Find where the given text appears and provide that cell's center as (x, y) coordinate. 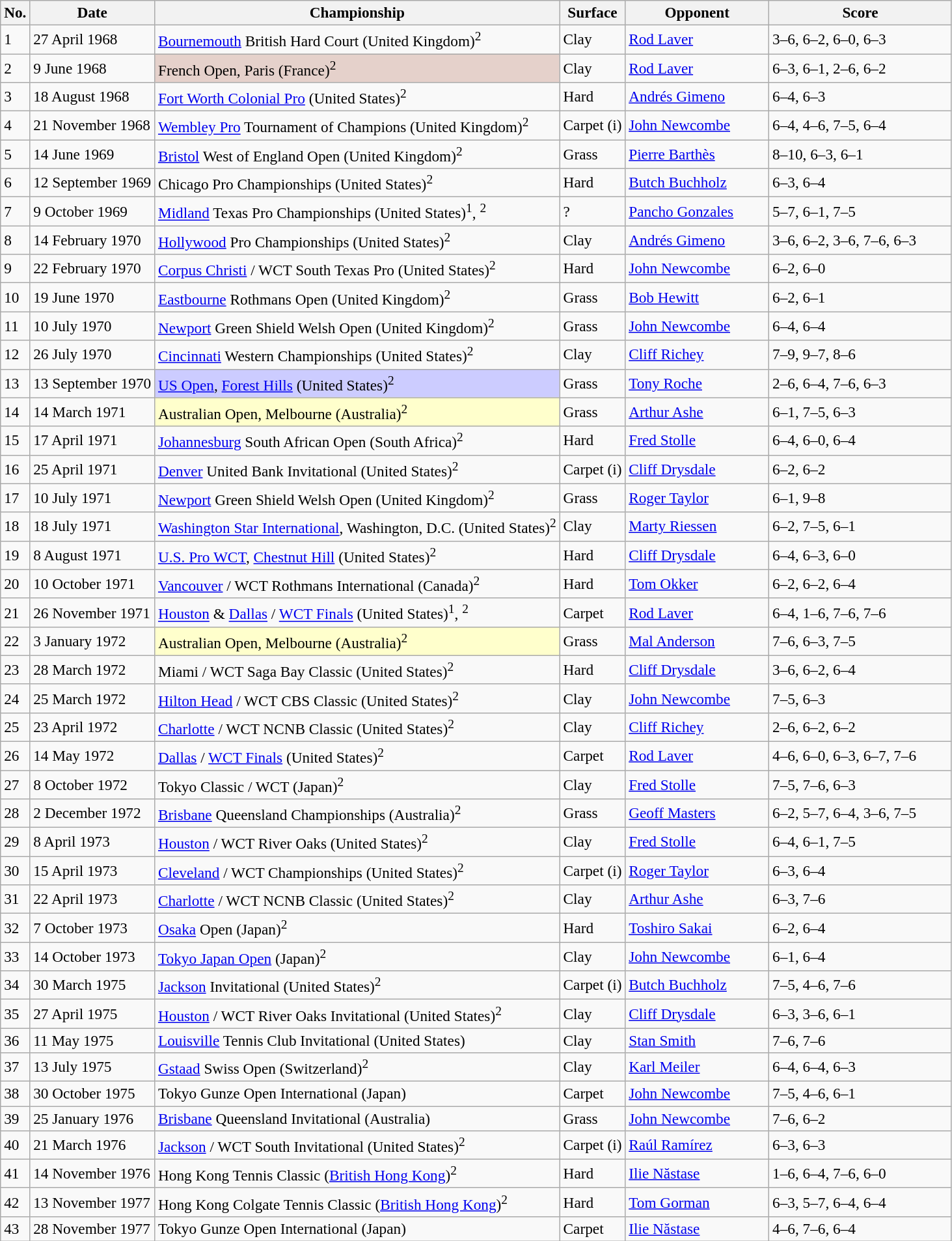
39 (16, 1118)
French Open, Paris (France)2 (358, 68)
22 (16, 641)
25 (16, 727)
28 March 1972 (92, 670)
11 (16, 325)
Raúl Ramírez (698, 1145)
20 (16, 584)
Hong Kong Tennis Classic (British Hong Kong)2 (358, 1173)
Hilton Head / WCT CBS Classic (United States)2 (358, 698)
37 (16, 1067)
21 November 1968 (92, 125)
Jackson / WCT South Invitational (United States)2 (358, 1145)
Hong Kong Colgate Tennis Classic (British Hong Kong)2 (358, 1202)
7–6, 7–6 (860, 1040)
43 (16, 1229)
Denver United Bank Invitational (United States)2 (358, 469)
31 (16, 899)
2–6, 6–4, 7–6, 6–3 (860, 383)
25 March 1972 (92, 698)
Cleveland / WCT Championships (United States)2 (358, 870)
Tokyo Japan Open (Japan)2 (358, 956)
8 October 1972 (92, 784)
Tony Roche (698, 383)
4–6, 7–6, 6–4 (860, 1229)
23 (16, 670)
Score (860, 12)
Tom Gorman (698, 1202)
Corpus Christi / WCT South Texas Pro (United States)2 (358, 268)
27 April 1968 (92, 39)
2 December 1972 (92, 813)
26 November 1971 (92, 612)
18 July 1971 (92, 526)
24 (16, 698)
19 (16, 555)
7–5, 4–6, 6–1 (860, 1093)
3–6, 6–2, 6–0, 6–3 (860, 39)
6–3, 7–6 (860, 899)
30 (16, 870)
36 (16, 1040)
34 (16, 985)
Houston / WCT River Oaks (United States)2 (358, 841)
12 (16, 354)
Toshiro Sakai (698, 927)
9 (16, 268)
6–3, 3–6, 6–1 (860, 1013)
16 (16, 469)
7–6, 6–3, 7–5 (860, 641)
14 (16, 412)
9 June 1968 (92, 68)
Bournemouth British Hard Court (United Kingdom)2 (358, 39)
Eastbourne Rothmans Open (United Kingdom)2 (358, 297)
7–9, 9–7, 8–6 (860, 354)
6–3, 5–7, 6–4, 6–4 (860, 1202)
26 (16, 756)
6–2, 5–7, 6–4, 3–6, 7–5 (860, 813)
18 August 1968 (92, 96)
12 September 1969 (92, 182)
14 November 1976 (92, 1173)
23 April 1972 (92, 727)
6–2, 6–4 (860, 927)
Karl Meiler (698, 1067)
Wembley Pro Tournament of Champions (United Kingdom)2 (358, 125)
Louisville Tennis Club Invitational (United States) (358, 1040)
Stan Smith (698, 1040)
6 (16, 182)
11 May 1975 (92, 1040)
6–4, 1–6, 7–6, 7–6 (860, 612)
Vancouver / WCT Rothmans International (Canada)2 (358, 584)
42 (16, 1202)
Chicago Pro Championships (United States)2 (358, 182)
Gstaad Swiss Open (Switzerland)2 (358, 1067)
Fort Worth Colonial Pro (United States)2 (358, 96)
Houston / WCT River Oaks Invitational (United States)2 (358, 1013)
17 April 1971 (92, 441)
6–4, 4–6, 7–5, 6–4 (860, 125)
2 (16, 68)
Houston & Dallas / WCT Finals (United States)1, 2 (358, 612)
3–6, 6–2, 3–6, 7–6, 6–3 (860, 239)
3–6, 6–2, 6–4 (860, 670)
? (592, 211)
6–1, 6–4 (860, 956)
6–4, 6–3, 6–0 (860, 555)
35 (16, 1013)
10 (16, 297)
27 April 1975 (92, 1013)
7–5, 7–6, 6–3 (860, 784)
38 (16, 1093)
7 (16, 211)
Miami / WCT Saga Bay Classic (United States)2 (358, 670)
6–2, 6–2 (860, 469)
6–2, 6–2, 6–4 (860, 584)
Championship (358, 12)
10 July 1970 (92, 325)
4 (16, 125)
6–2, 6–0 (860, 268)
Brisbane Queensland Invitational (Australia) (358, 1118)
6–4, 6–4, 6–3 (860, 1067)
6–4, 6–4 (860, 325)
14 May 1972 (92, 756)
1–6, 6–4, 7–6, 6–0 (860, 1173)
29 (16, 841)
2–6, 6–2, 6–2 (860, 727)
7–5, 4–6, 7–6 (860, 985)
32 (16, 927)
Date (92, 12)
No. (16, 12)
Pierre Barthès (698, 154)
6–1, 9–8 (860, 498)
Surface (592, 12)
6–1, 7–5, 6–3 (860, 412)
41 (16, 1173)
7–5, 6–3 (860, 698)
8–10, 6–3, 6–1 (860, 154)
10 July 1971 (92, 498)
17 (16, 498)
22 February 1970 (92, 268)
7–6, 6–2 (860, 1118)
5 (16, 154)
10 October 1971 (92, 584)
14 February 1970 (92, 239)
US Open, Forest Hills (United States)2 (358, 383)
6–3, 6–3 (860, 1145)
21 (16, 612)
14 October 1973 (92, 956)
30 March 1975 (92, 985)
6–4, 6–3 (860, 96)
15 April 1973 (92, 870)
19 June 1970 (92, 297)
26 July 1970 (92, 354)
Hollywood Pro Championships (United States)2 (358, 239)
13 July 1975 (92, 1067)
3 (16, 96)
U.S. Pro WCT, Chestnut Hill (United States)2 (358, 555)
14 June 1969 (92, 154)
6–4, 6–0, 6–4 (860, 441)
28 (16, 813)
6–2, 6–1 (860, 297)
Opponent (698, 12)
Marty Riessen (698, 526)
Bob Hewitt (698, 297)
Osaka Open (Japan)2 (358, 927)
4–6, 6–0, 6–3, 6–7, 7–6 (860, 756)
27 (16, 784)
3 January 1972 (92, 641)
18 (16, 526)
6–4, 6–1, 7–5 (860, 841)
Brisbane Queensland Championships (Australia)2 (358, 813)
14 March 1971 (92, 412)
1 (16, 39)
13 November 1977 (92, 1202)
Johannesburg South African Open (South Africa)2 (358, 441)
Cincinnati Western Championships (United States)2 (358, 354)
25 April 1971 (92, 469)
Tokyo Classic / WCT (Japan)2 (358, 784)
5–7, 6–1, 7–5 (860, 211)
8 April 1973 (92, 841)
13 September 1970 (92, 383)
22 April 1973 (92, 899)
Midland Texas Pro Championships (United States)1, 2 (358, 211)
8 (16, 239)
28 November 1977 (92, 1229)
Jackson Invitational (United States)2 (358, 985)
25 January 1976 (92, 1118)
8 August 1971 (92, 555)
15 (16, 441)
Geoff Masters (698, 813)
Dallas / WCT Finals (United States)2 (358, 756)
Pancho Gonzales (698, 211)
9 October 1969 (92, 211)
Mal Anderson (698, 641)
7 October 1973 (92, 927)
33 (16, 956)
30 October 1975 (92, 1093)
40 (16, 1145)
6–3, 6–1, 2–6, 6–2 (860, 68)
6–2, 7–5, 6–1 (860, 526)
Bristol West of England Open (United Kingdom)2 (358, 154)
Washington Star International, Washington, D.C. (United States)2 (358, 526)
21 March 1976 (92, 1145)
13 (16, 383)
Tom Okker (698, 584)
